Return the [X, Y] coordinate for the center point of the cell that contains the specified text.  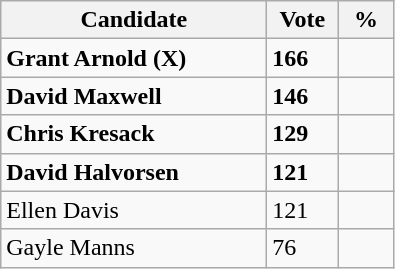
76 [302, 248]
Gayle Manns [134, 248]
Vote [302, 20]
David Maxwell [134, 96]
Candidate [134, 20]
Ellen Davis [134, 210]
David Halvorsen [134, 172]
% [366, 20]
166 [302, 58]
129 [302, 134]
Chris Kresack [134, 134]
Grant Arnold (X) [134, 58]
146 [302, 96]
